Return (X, Y) of the center of cell containing provided text 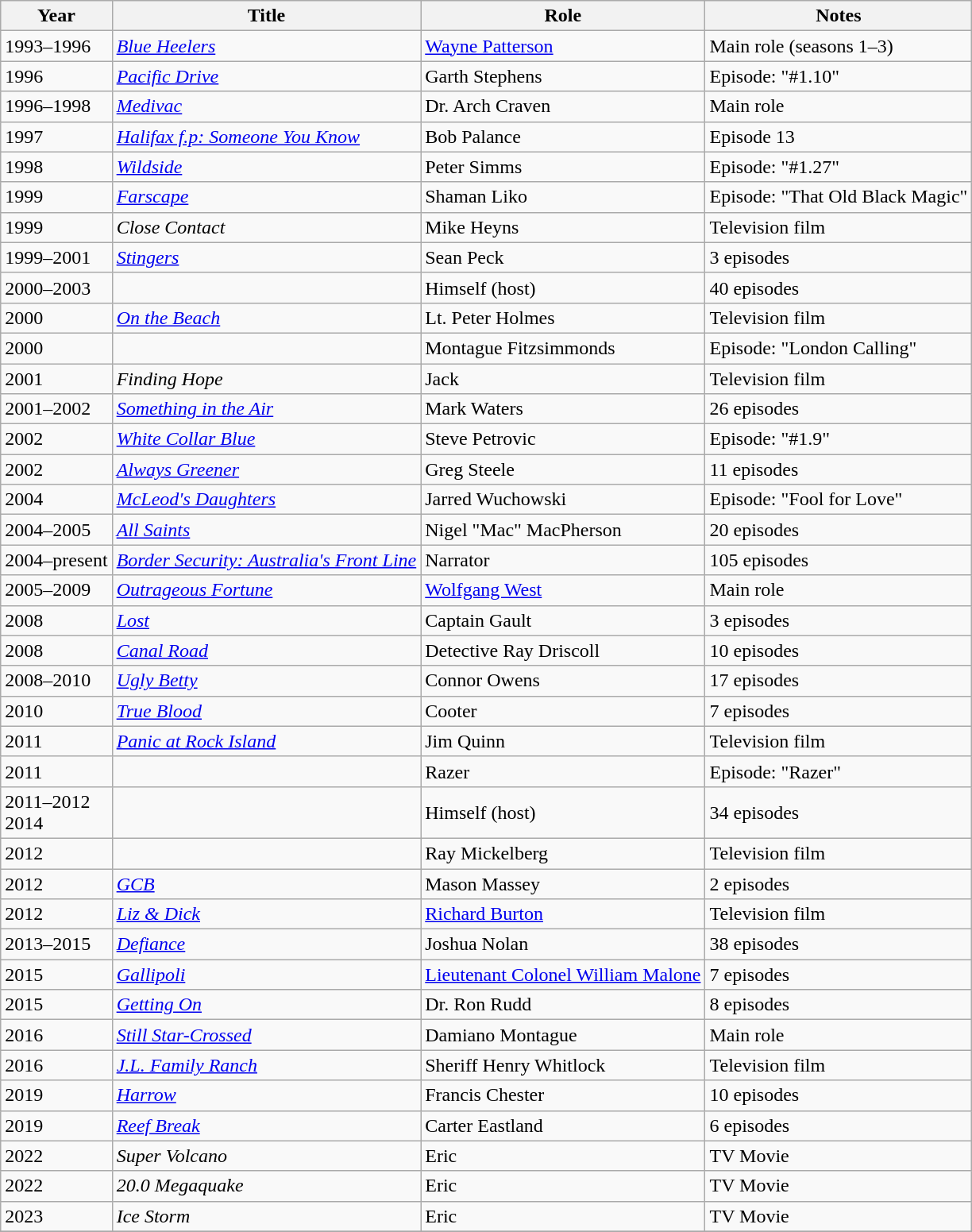
Role (563, 16)
Gallipoli (267, 975)
38 episodes (839, 944)
11 episodes (839, 469)
Year (56, 16)
Sheriff Henry Whitlock (563, 1065)
Defiance (267, 944)
Mark Waters (563, 409)
2004–2005 (56, 530)
Connor Owens (563, 681)
Wolfgang West (563, 590)
Canal Road (267, 651)
Mike Heyns (563, 227)
GCB (267, 884)
Still Star-Crossed (267, 1035)
Bob Palance (563, 137)
Peter Simms (563, 167)
Narrator (563, 560)
Ugly Betty (267, 681)
Medivac (267, 106)
Sean Peck (563, 257)
2000–2003 (56, 288)
Joshua Nolan (563, 944)
Detective Ray Driscoll (563, 651)
Jim Quinn (563, 741)
2001–2002 (56, 409)
Carter Eastland (563, 1126)
2 episodes (839, 884)
2004–present (56, 560)
Title (267, 16)
Dr. Ron Rudd (563, 1005)
J.L. Family Ranch (267, 1065)
Episode: "That Old Black Magic" (839, 197)
Dr. Arch Craven (563, 106)
2008–2010 (56, 681)
Damiano Montague (563, 1035)
34 episodes (839, 812)
Episode: "#1.27" (839, 167)
1998 (56, 167)
White Collar Blue (267, 439)
Episode: "London Calling" (839, 348)
Razer (563, 771)
1996 (56, 76)
Shaman Liko (563, 197)
2010 (56, 711)
Pacific Drive (267, 76)
2001 (56, 379)
Episode: "Fool for Love" (839, 500)
Outrageous Fortune (267, 590)
McLeod's Daughters (267, 500)
Border Security: Australia's Front Line (267, 560)
Halifax f.p: Someone You Know (267, 137)
Richard Burton (563, 914)
Ray Mickelberg (563, 853)
Garth Stephens (563, 76)
1997 (56, 137)
Panic at Rock Island (267, 741)
Super Volcano (267, 1156)
Episode: "#1.9" (839, 439)
Jarred Wuchowski (563, 500)
8 episodes (839, 1005)
Mason Massey (563, 884)
6 episodes (839, 1126)
2013–2015 (56, 944)
1993–1996 (56, 46)
17 episodes (839, 681)
Jack (563, 379)
2004 (56, 500)
2005–2009 (56, 590)
Nigel "Mac" MacPherson (563, 530)
Lieutenant Colonel William Malone (563, 975)
Always Greener (267, 469)
Montague Fitzsimmonds (563, 348)
Harrow (267, 1095)
All Saints (267, 530)
Finding Hope (267, 379)
Getting On (267, 1005)
26 episodes (839, 409)
On the Beach (267, 318)
Farscape (267, 197)
Cooter (563, 711)
Ice Storm (267, 1216)
Episode 13 (839, 137)
Stingers (267, 257)
True Blood (267, 711)
Notes (839, 16)
1999–2001 (56, 257)
Wayne Patterson (563, 46)
20 episodes (839, 530)
Episode: "#1.10" (839, 76)
Main role (seasons 1–3) (839, 46)
Greg Steele (563, 469)
Wildside (267, 167)
Something in the Air (267, 409)
2023 (56, 1216)
Captain Gault (563, 620)
2011–20122014 (56, 812)
Steve Petrovic (563, 439)
Liz & Dick (267, 914)
Blue Heelers (267, 46)
Reef Break (267, 1126)
40 episodes (839, 288)
Francis Chester (563, 1095)
Episode: "Razer" (839, 771)
Lt. Peter Holmes (563, 318)
105 episodes (839, 560)
20.0 Megaquake (267, 1186)
1996–1998 (56, 106)
Lost (267, 620)
Close Contact (267, 227)
